For the text-containing cell, return its midpoint in [x, y] coordinate format. 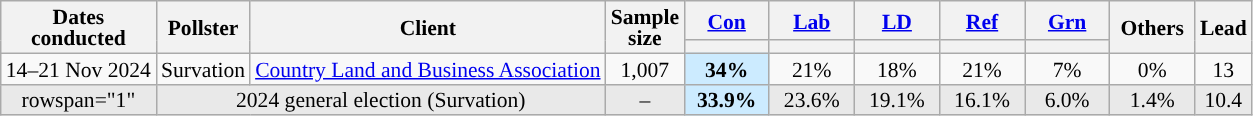
Client [428, 27]
rowspan="1" [78, 100]
23.6% [812, 100]
13 [1224, 68]
Grn [1068, 20]
Sample size [645, 27]
16.1% [982, 100]
1,007 [645, 68]
Country Land and Business Association [428, 68]
LD [896, 20]
Ref [982, 20]
7% [1068, 68]
14–21 Nov 2024 [78, 68]
Others [1152, 27]
33.9% [726, 100]
19.1% [896, 100]
10.4 [1224, 100]
2024 general election (Survation) [381, 100]
Survation [203, 68]
34% [726, 68]
1.4% [1152, 100]
– [645, 100]
Lead [1224, 27]
Dates conducted [78, 27]
Con [726, 20]
Lab [812, 20]
0% [1152, 68]
6.0% [1068, 100]
Pollster [203, 27]
18% [896, 68]
